Determine the [X, Y] coordinate at the center of the cell enclosing the given text.  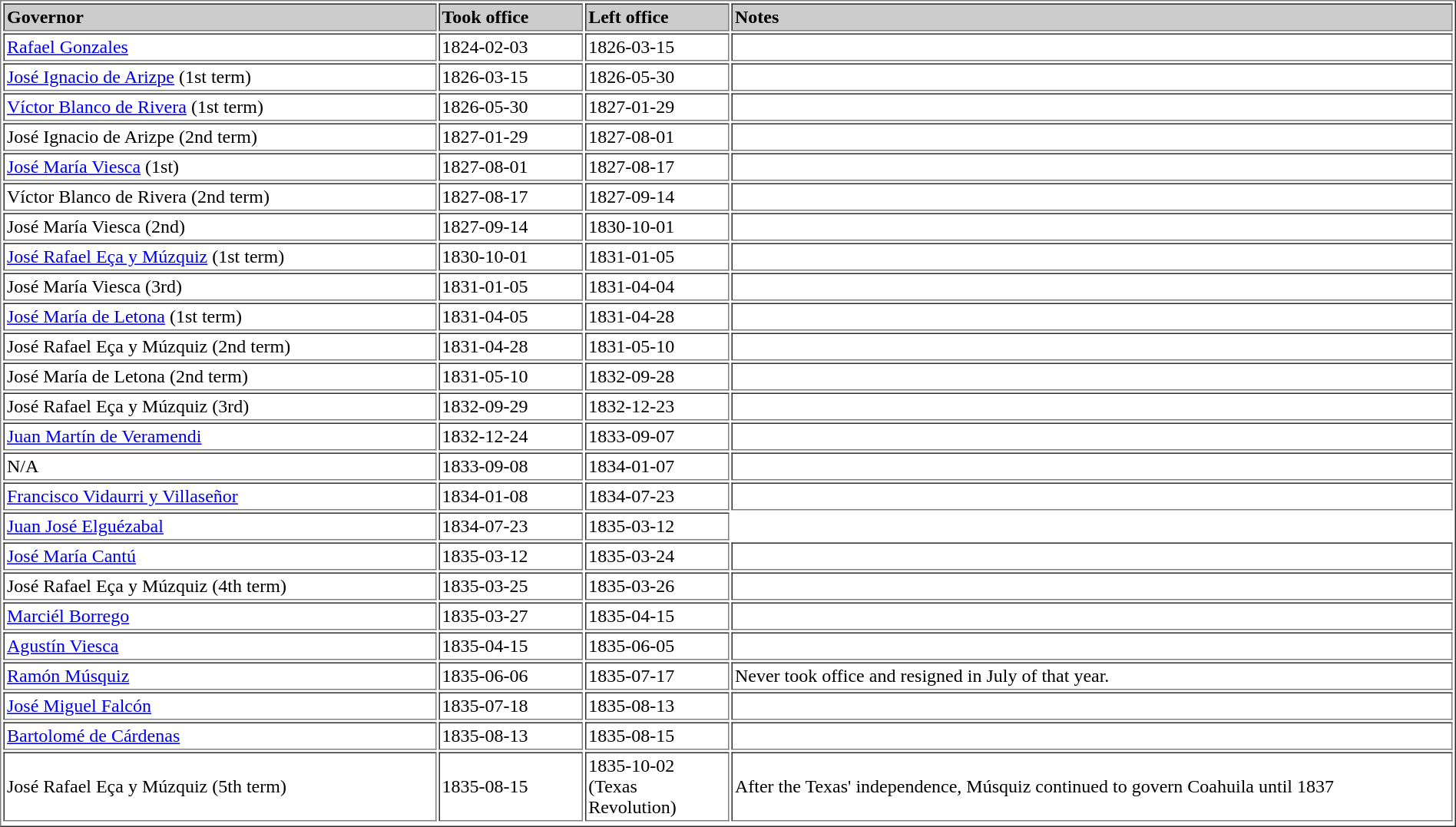
Marciél Borrego [220, 616]
Ramón Músquiz [220, 676]
1835-06-05 [657, 647]
Rafael Gonzales [220, 48]
1833-09-07 [657, 436]
José Miguel Falcón [220, 706]
1832-12-23 [657, 407]
José Rafael Eça y Múzquiz (4th term) [220, 587]
Took office [511, 17]
1824-02-03 [511, 48]
José Rafael Eça y Múzquiz (5th term) [220, 787]
Francisco Vidaurri y Villaseñor [220, 496]
Víctor Blanco de Rivera (1st term) [220, 108]
1835-07-17 [657, 676]
1835-07-18 [511, 706]
Notes [1092, 17]
1835-03-25 [511, 587]
José Ignacio de Arizpe (2nd term) [220, 137]
1831-04-04 [657, 287]
1831-04-05 [511, 316]
José María de Letona (1st term) [220, 316]
1834-01-08 [511, 496]
José Ignacio de Arizpe (1st term) [220, 77]
José María Viesca (1st) [220, 167]
José Rafael Eça y Múzquiz (1st term) [220, 256]
Bartolomé de Cárdenas [220, 736]
José Rafael Eça y Múzquiz (3rd) [220, 407]
Juan José Elguézabal [220, 527]
1835-10-02 (Texas Revolution) [657, 787]
1832-09-29 [511, 407]
Governor [220, 17]
N/A [220, 467]
Juan Martín de Veramendi [220, 436]
Left office [657, 17]
Never took office and resigned in July of that year. [1092, 676]
Víctor Blanco de Rivera (2nd term) [220, 197]
After the Texas' independence, Músquiz continued to govern Coahuila until 1837 [1092, 787]
1835-03-26 [657, 587]
José Rafael Eça y Múzquiz (2nd term) [220, 347]
Agustín Viesca [220, 647]
1834-01-07 [657, 467]
1835-03-24 [657, 556]
José María Cantú [220, 556]
José María Viesca (2nd) [220, 227]
1835-06-06 [511, 676]
José María Viesca (3rd) [220, 287]
1832-12-24 [511, 436]
José María de Letona (2nd term) [220, 376]
1835-03-27 [511, 616]
1832-09-28 [657, 376]
1833-09-08 [511, 467]
